Detect which cell encompasses the target text, then output its [x, y] center coordinate. 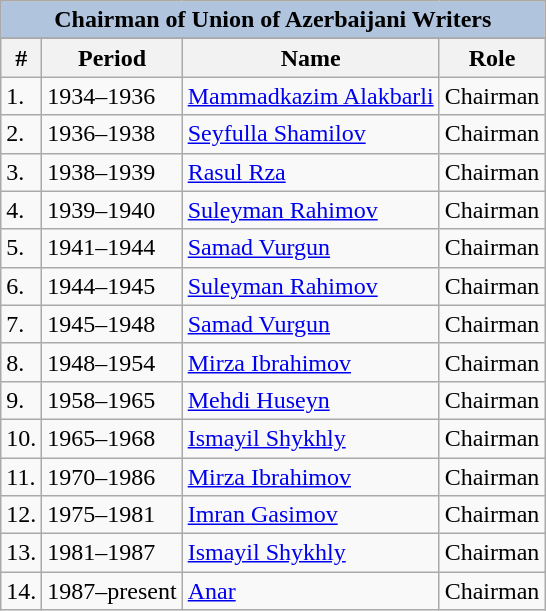
Rasul Rza [310, 172]
1970–1986 [112, 477]
9. [22, 400]
Seyfulla Shamilov [310, 134]
Role [492, 58]
Imran Gasimov [310, 515]
1945–1948 [112, 324]
4. [22, 210]
1958–1965 [112, 400]
Name [310, 58]
1948–1954 [112, 362]
Mammadkazim Alakbarli [310, 96]
14. [22, 591]
Mehdi Huseyn [310, 400]
7. [22, 324]
1936–1938 [112, 134]
1944–1945 [112, 286]
11. [22, 477]
1981–1987 [112, 553]
8. [22, 362]
3. [22, 172]
1965–1968 [112, 438]
1. [22, 96]
10. [22, 438]
1934–1936 [112, 96]
1938–1939 [112, 172]
2. [22, 134]
6. [22, 286]
# [22, 58]
12. [22, 515]
1975–1981 [112, 515]
1941–1944 [112, 248]
Anar [310, 591]
1987–present [112, 591]
Chairman of Union of Azerbaijani Writers [273, 20]
13. [22, 553]
Period [112, 58]
1939–1940 [112, 210]
5. [22, 248]
